Extract the [x, y] coordinate from the center of the cell holding the provided text.  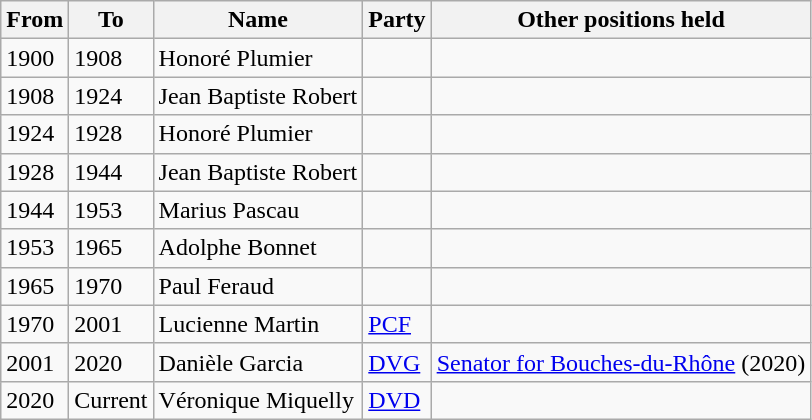
Paul Feraud [258, 286]
Name [258, 20]
Danièle Garcia [258, 362]
PCF [397, 324]
Other positions held [621, 20]
Véronique Miquelly [258, 400]
From [35, 20]
Lucienne Martin [258, 324]
To [111, 20]
Party [397, 20]
DVD [397, 400]
Current [111, 400]
1900 [35, 58]
Senator for Bouches-du-Rhône (2020) [621, 362]
DVG [397, 362]
Marius Pascau [258, 210]
Adolphe Bonnet [258, 248]
